Determine the (X, Y) coordinate at the center of the cell enclosing the given text.  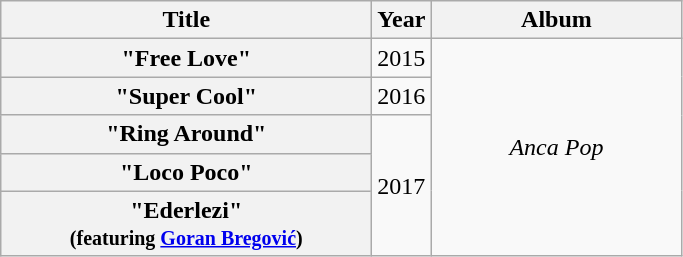
2016 (402, 96)
"Free Love" (186, 58)
2017 (402, 186)
Title (186, 20)
"Loco Poco" (186, 172)
2015 (402, 58)
Anca Pop (556, 148)
Year (402, 20)
"Ederlezi"(featuring Goran Bregović) (186, 224)
Album (556, 20)
"Ring Around" (186, 134)
"Super Cool" (186, 96)
